From the cell containing the given text, extract its center point as (x, y) coordinate. 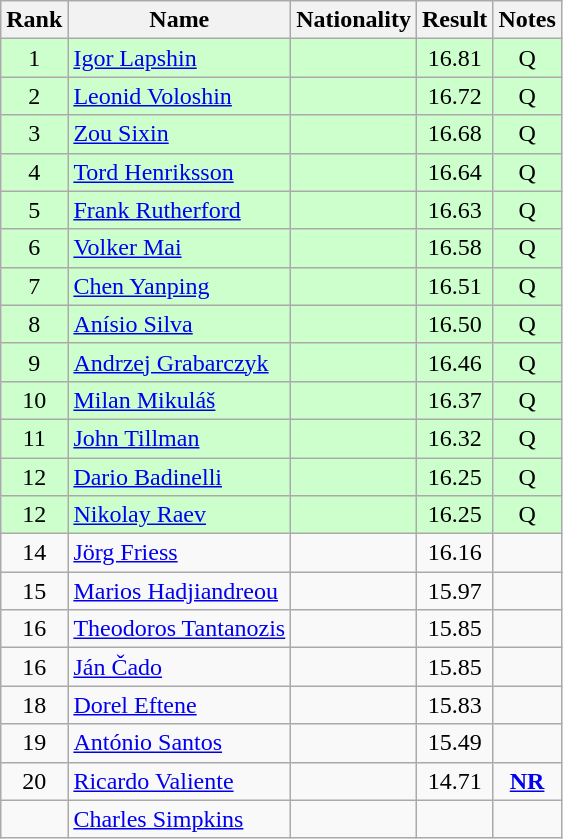
20 (34, 781)
António Santos (180, 743)
Notes (527, 20)
Tord Henriksson (180, 172)
Ján Čado (180, 667)
16.64 (454, 172)
16.16 (454, 553)
Nationality (354, 20)
14.71 (454, 781)
5 (34, 210)
Theodoros Tantanozis (180, 629)
8 (34, 324)
6 (34, 248)
Chen Yanping (180, 286)
11 (34, 438)
16.50 (454, 324)
Zou Sixin (180, 134)
1 (34, 58)
16.68 (454, 134)
16.81 (454, 58)
Dario Badinelli (180, 477)
16.72 (454, 96)
15 (34, 591)
16.63 (454, 210)
15.49 (454, 743)
16.37 (454, 400)
Ricardo Valiente (180, 781)
16.51 (454, 286)
18 (34, 705)
Dorel Eftene (180, 705)
4 (34, 172)
Anísio Silva (180, 324)
Result (454, 20)
16.58 (454, 248)
14 (34, 553)
16.32 (454, 438)
Frank Rutherford (180, 210)
2 (34, 96)
10 (34, 400)
Volker Mai (180, 248)
15.83 (454, 705)
Leonid Voloshin (180, 96)
7 (34, 286)
Jörg Friess (180, 553)
19 (34, 743)
Rank (34, 20)
Nikolay Raev (180, 515)
Andrzej Grabarczyk (180, 362)
NR (527, 781)
Milan Mikuláš (180, 400)
15.97 (454, 591)
Charles Simpkins (180, 819)
16.46 (454, 362)
3 (34, 134)
John Tillman (180, 438)
Igor Lapshin (180, 58)
Marios Hadjiandreou (180, 591)
9 (34, 362)
Name (180, 20)
